Identify which cell holds the provided text, then report its (X, Y) central coordinate. 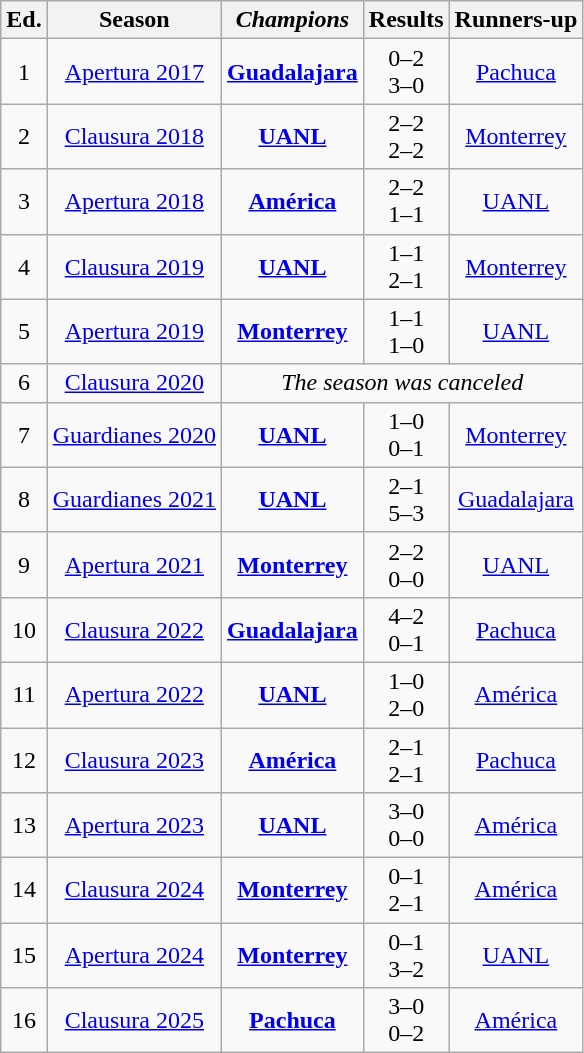
12 (24, 760)
Clausura 2020 (134, 383)
6 (24, 383)
1–12–1 (406, 266)
3–00–2 (406, 1020)
0–13–2 (406, 956)
Clausura 2025 (134, 1020)
Guardianes 2021 (134, 500)
1–11–0 (406, 332)
16 (24, 1020)
2–20–0 (406, 564)
Runners-up (516, 20)
Apertura 2023 (134, 826)
The season was canceled (402, 383)
2–12–1 (406, 760)
2–22–2 (406, 136)
Apertura 2021 (134, 564)
1 (24, 72)
5 (24, 332)
Champions (293, 20)
Clausura 2024 (134, 890)
4 (24, 266)
Apertura 2024 (134, 956)
Season (134, 20)
13 (24, 826)
4–20–1 (406, 630)
Guardianes 2020 (134, 434)
14 (24, 890)
2–15–3 (406, 500)
Clausura 2023 (134, 760)
Apertura 2018 (134, 202)
3 (24, 202)
3–00–0 (406, 826)
11 (24, 694)
Results (406, 20)
Clausura 2018 (134, 136)
2 (24, 136)
Apertura 2019 (134, 332)
Clausura 2022 (134, 630)
Apertura 2022 (134, 694)
8 (24, 500)
0–23–0 (406, 72)
1–02–0 (406, 694)
Apertura 2017 (134, 72)
1–00–1 (406, 434)
Ed. (24, 20)
Clausura 2019 (134, 266)
0–12–1 (406, 890)
7 (24, 434)
10 (24, 630)
9 (24, 564)
2–21–1 (406, 202)
15 (24, 956)
